Capture the cell that displays the provided text and extract its [x, y] central coordinate. 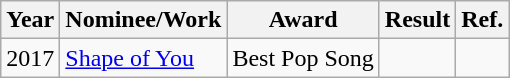
Award [303, 20]
Result [417, 20]
2017 [30, 58]
Best Pop Song [303, 58]
Nominee/Work [144, 20]
Ref. [482, 20]
Shape of You [144, 58]
Year [30, 20]
